Determine the (X, Y) coordinate at the center of the cell enclosing the given text.  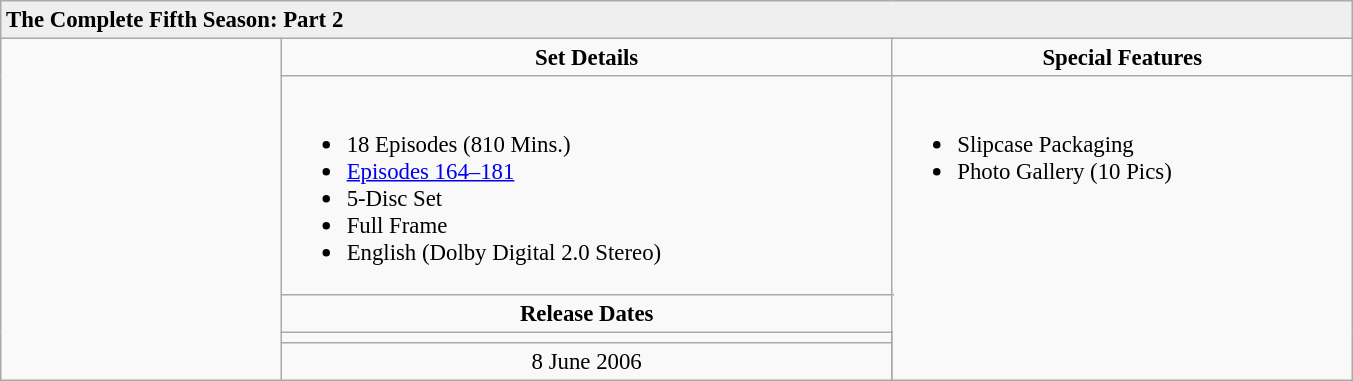
Set Details (586, 58)
18 Episodes (810 Mins.)Episodes 164–1815-Disc SetFull FrameEnglish (Dolby Digital 2.0 Stereo) (586, 185)
Release Dates (586, 313)
Special Features (1122, 58)
Slipcase PackagingPhoto Gallery (10 Pics) (1122, 228)
8 June 2006 (586, 361)
The Complete Fifth Season: Part 2 (677, 20)
